Capture the cell that displays the provided text and extract its [X, Y] central coordinate. 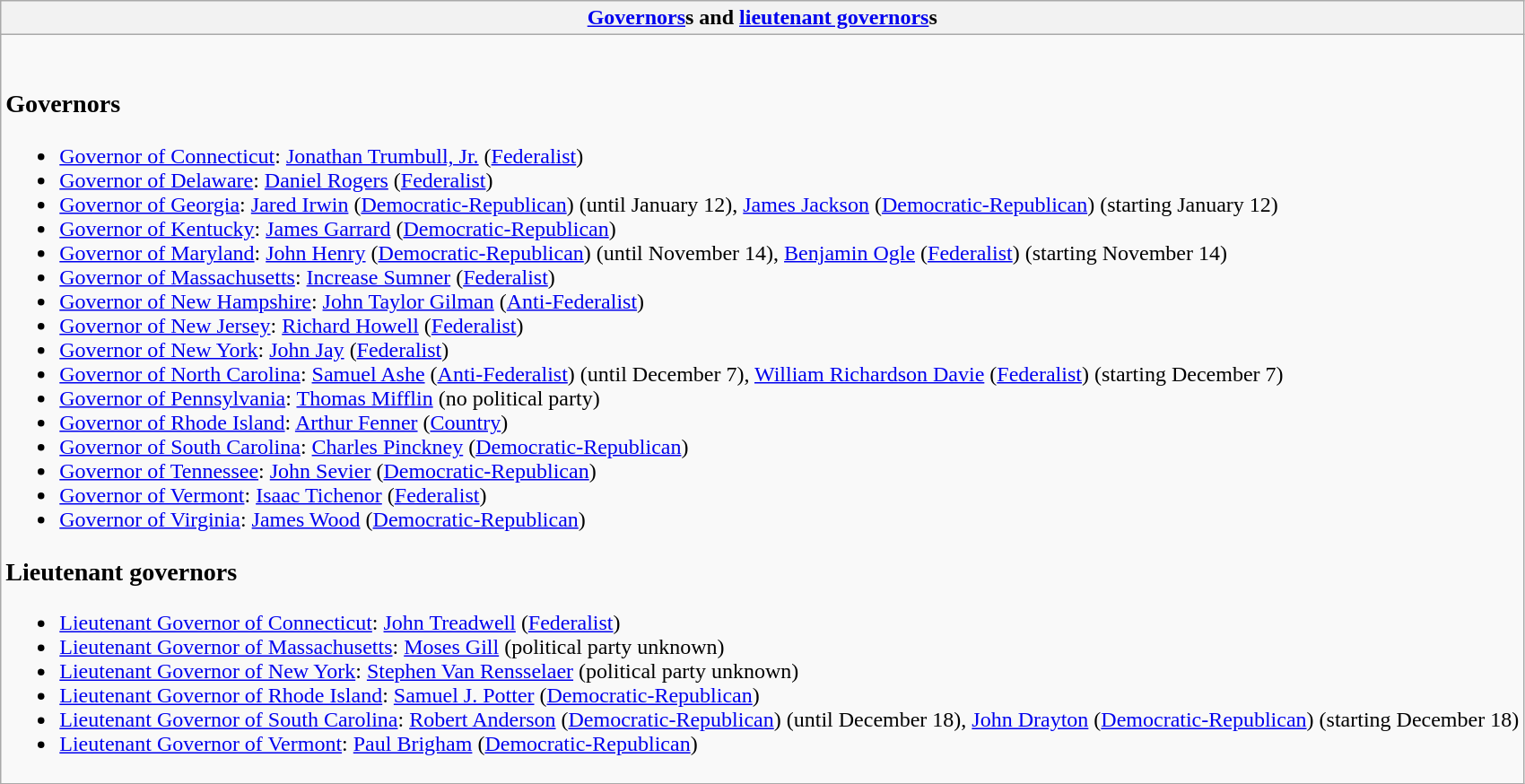
Governorss and lieutenant governorss [762, 18]
